Extract the [x, y] coordinate from the center of the cell holding the provided text.  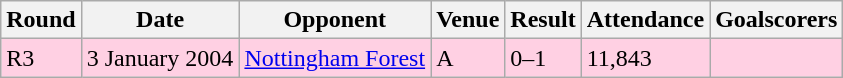
Venue [468, 20]
Goalscorers [776, 20]
Nottingham Forest [335, 58]
0–1 [543, 58]
A [468, 58]
Result [543, 20]
R3 [41, 58]
11,843 [645, 58]
3 January 2004 [160, 58]
Round [41, 20]
Opponent [335, 20]
Attendance [645, 20]
Date [160, 20]
